Identify which cell holds the provided text, then report its (x, y) central coordinate. 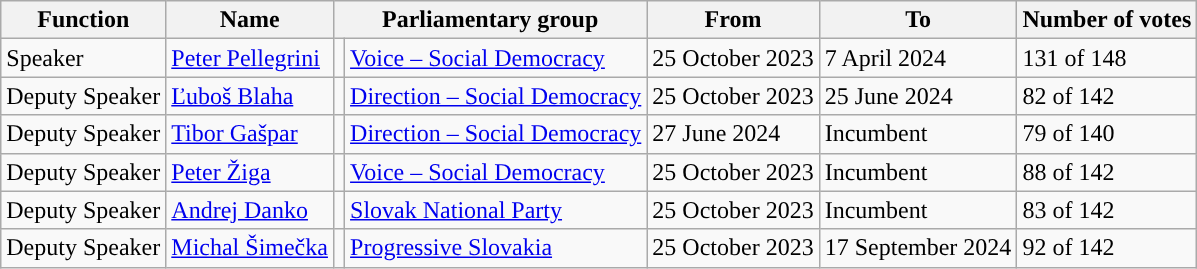
Ľuboš Blaha (250, 96)
Tibor Gašpar (250, 134)
From (733, 20)
82 of 142 (1107, 96)
Peter Pellegrini (250, 58)
Speaker (84, 58)
7 April 2024 (918, 58)
Name (250, 20)
Number of votes (1107, 20)
92 of 142 (1107, 248)
25 June 2024 (918, 96)
17 September 2024 (918, 248)
83 of 142 (1107, 210)
Function (84, 20)
Michal Šimečka (250, 248)
Progressive Slovakia (496, 248)
27 June 2024 (733, 134)
To (918, 20)
Parliamentary group (490, 20)
Andrej Danko (250, 210)
Slovak National Party (496, 210)
131 of 148 (1107, 58)
Peter Žiga (250, 172)
79 of 140 (1107, 134)
88 of 142 (1107, 172)
